Scan for the cell matching the given text and deliver its [x, y] coordinate at center. 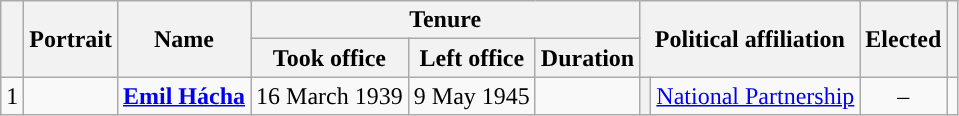
Political affiliation [750, 39]
Name [184, 39]
Tenure [446, 20]
Portrait [71, 39]
1 [12, 96]
– [904, 96]
National Partnership [756, 96]
9 May 1945 [472, 96]
Emil Hácha [184, 96]
16 March 1939 [330, 96]
Left office [472, 58]
Took office [330, 58]
Duration [587, 58]
Elected [904, 39]
